Determine the [x, y] coordinate at the center of the cell enclosing the given text.  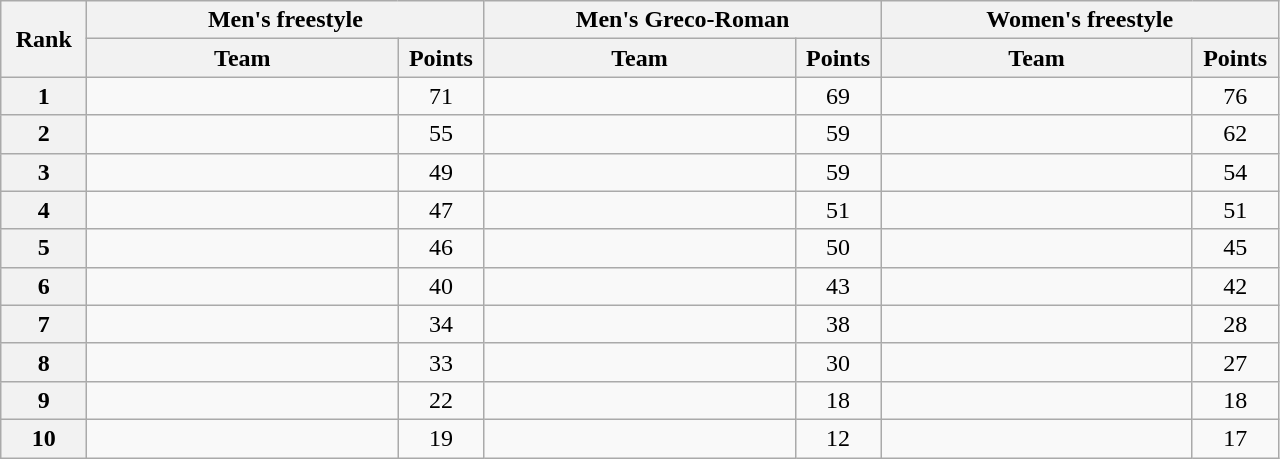
12 [838, 438]
50 [838, 248]
69 [838, 96]
55 [441, 134]
76 [1235, 96]
30 [838, 362]
3 [44, 172]
Rank [44, 39]
Men's Greco-Roman [682, 20]
Women's freestyle [1080, 20]
8 [44, 362]
62 [1235, 134]
43 [838, 286]
28 [1235, 324]
27 [1235, 362]
Men's freestyle [286, 20]
38 [838, 324]
5 [44, 248]
7 [44, 324]
9 [44, 400]
17 [1235, 438]
49 [441, 172]
54 [1235, 172]
19 [441, 438]
22 [441, 400]
46 [441, 248]
6 [44, 286]
10 [44, 438]
45 [1235, 248]
33 [441, 362]
47 [441, 210]
42 [1235, 286]
4 [44, 210]
1 [44, 96]
2 [44, 134]
40 [441, 286]
34 [441, 324]
71 [441, 96]
